Return [x, y] of the center of cell containing provided text 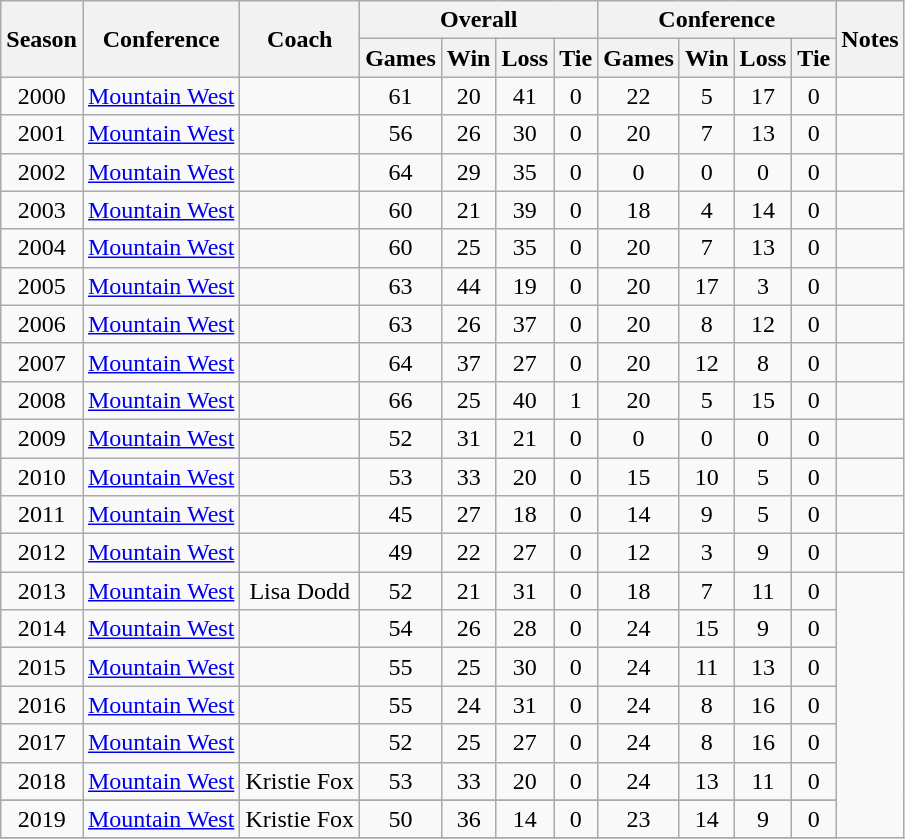
66 [401, 400]
28 [525, 629]
2007 [42, 362]
2012 [42, 553]
Lisa Dodd [300, 591]
2015 [42, 667]
36 [468, 819]
2009 [42, 438]
2002 [42, 172]
2005 [42, 286]
49 [401, 553]
23 [639, 819]
Notes [870, 39]
44 [468, 286]
2018 [42, 781]
2010 [42, 477]
2016 [42, 705]
2017 [42, 743]
1 [576, 400]
40 [525, 400]
2001 [42, 134]
50 [401, 819]
41 [525, 96]
4 [706, 210]
29 [468, 172]
61 [401, 96]
19 [525, 286]
2019 [42, 819]
54 [401, 629]
2008 [42, 400]
45 [401, 515]
Coach [300, 39]
2011 [42, 515]
39 [525, 210]
56 [401, 134]
2013 [42, 591]
2006 [42, 324]
10 [706, 477]
2014 [42, 629]
Season [42, 39]
2003 [42, 210]
2000 [42, 96]
Overall [479, 20]
2004 [42, 248]
